For the text-containing cell, return its midpoint in (x, y) coordinate format. 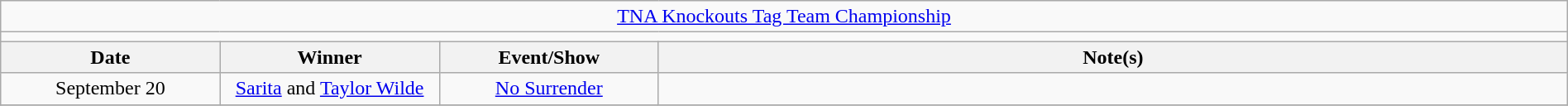
Date (111, 57)
Winner (329, 57)
Note(s) (1113, 57)
Sarita and Taylor Wilde (329, 89)
September 20 (111, 89)
No Surrender (549, 89)
Event/Show (549, 57)
TNA Knockouts Tag Team Championship (784, 17)
